Pinpoint the cell where the given text exists, returning its (x, y) midpoint coordinate. 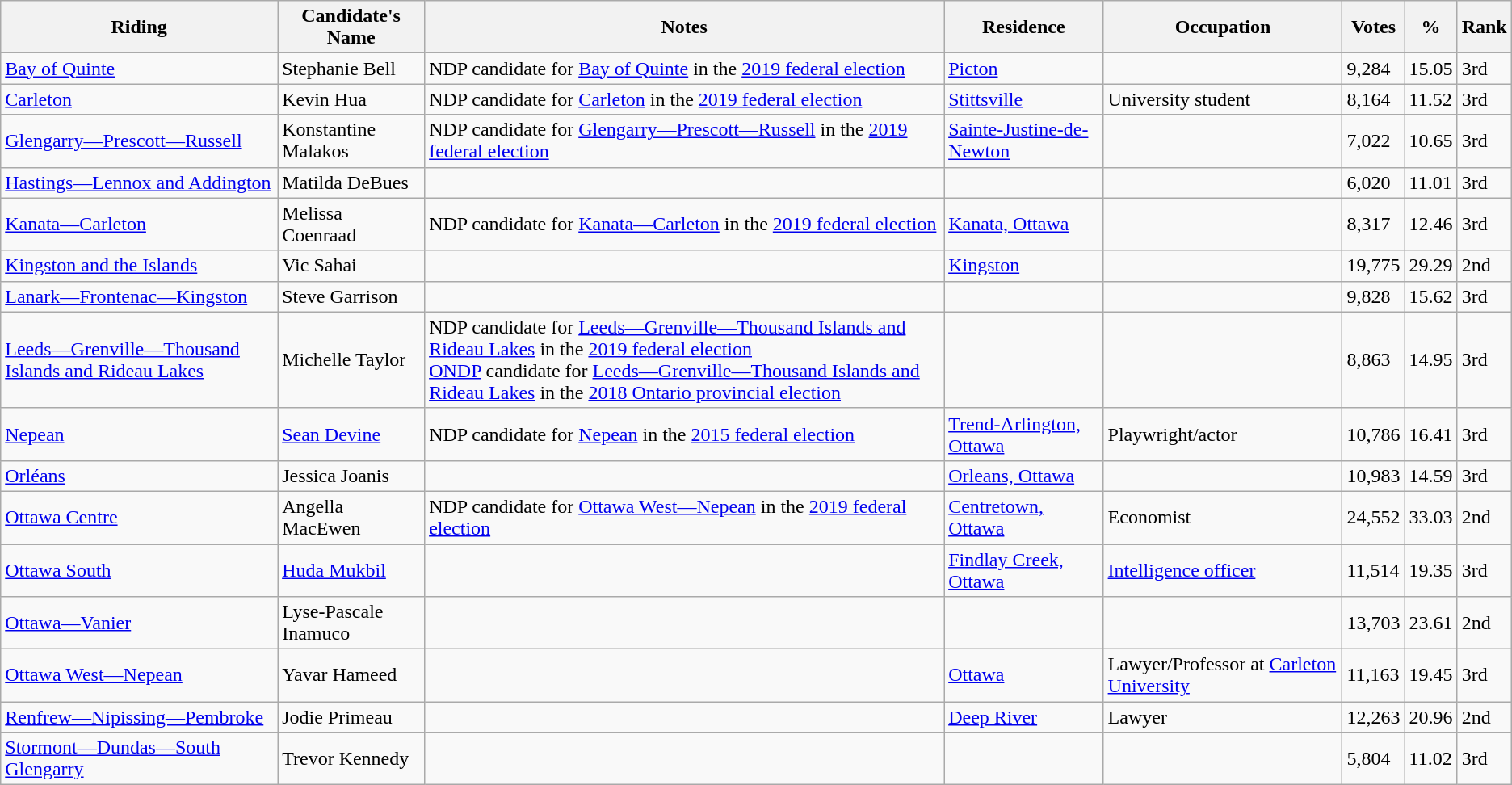
Trevor Kennedy (351, 759)
Trend-Arlington, Ottawa (1024, 434)
Ottawa West—Nepean (139, 675)
20.96 (1431, 717)
12,263 (1373, 717)
15.05 (1431, 69)
23.61 (1431, 623)
8,164 (1373, 99)
24,552 (1373, 517)
Stormont—Dundas—South Glengarry (139, 759)
Stephanie Bell (351, 69)
Angella MacEwen (351, 517)
33.03 (1431, 517)
14.95 (1431, 360)
Stittsville (1024, 99)
Lanark—Frontenac—Kingston (139, 296)
Huda Mukbil (351, 570)
8,863 (1373, 360)
11,163 (1373, 675)
Kingston and the Islands (139, 266)
16.41 (1431, 434)
Yavar Hameed (351, 675)
19.45 (1431, 675)
Centretown, Ottawa (1024, 517)
Kingston (1024, 266)
Leeds—Grenville—Thousand Islands and Rideau Lakes (139, 360)
Findlay Creek, Ottawa (1024, 570)
Jodie Primeau (351, 717)
Lawyer (1223, 717)
14.59 (1431, 476)
NDP candidate for Nepean in the 2015 federal election (685, 434)
Notes (685, 27)
Hastings—Lennox and Addington (139, 183)
15.62 (1431, 296)
Lawyer/Professor at Carleton University (1223, 675)
9,828 (1373, 296)
Kanata—Carleton (139, 225)
Bay of Quinte (139, 69)
7,022 (1373, 141)
19.35 (1431, 570)
Picton (1024, 69)
11,514 (1373, 570)
10,786 (1373, 434)
Candidate's Name (351, 27)
11.01 (1431, 183)
University student (1223, 99)
Carleton (139, 99)
Economist (1223, 517)
Sean Devine (351, 434)
Ottawa—Vanier (139, 623)
Steve Garrison (351, 296)
Konstantine Malakos (351, 141)
NDP candidate for Ottawa West—Nepean in the 2019 federal election (685, 517)
Deep River (1024, 717)
NDP candidate for Bay of Quinte in the 2019 federal election (685, 69)
19,775 (1373, 266)
NDP candidate for Carleton in the 2019 federal election (685, 99)
Renfrew—Nipissing—Pembroke (139, 717)
11.52 (1431, 99)
13,703 (1373, 623)
12.46 (1431, 225)
Occupation (1223, 27)
Intelligence officer (1223, 570)
Sainte-Justine-de-Newton (1024, 141)
% (1431, 27)
Melissa Coenraad (351, 225)
10,983 (1373, 476)
Matilda DeBues (351, 183)
Jessica Joanis (351, 476)
Kevin Hua (351, 99)
Votes (1373, 27)
Glengarry—Prescott—Russell (139, 141)
NDP candidate for Kanata—Carleton in the 2019 federal election (685, 225)
NDP candidate for Glengarry—Prescott—Russell in the 2019 federal election (685, 141)
Ottawa South (139, 570)
Vic Sahai (351, 266)
Lyse-Pascale Inamuco (351, 623)
Kanata, Ottawa (1024, 225)
Orleans, Ottawa (1024, 476)
Orléans (139, 476)
Nepean (139, 434)
10.65 (1431, 141)
9,284 (1373, 69)
Ottawa Centre (139, 517)
Riding (139, 27)
29.29 (1431, 266)
Playwright/actor (1223, 434)
Ottawa (1024, 675)
6,020 (1373, 183)
5,804 (1373, 759)
Rank (1485, 27)
Residence (1024, 27)
11.02 (1431, 759)
8,317 (1373, 225)
Michelle Taylor (351, 360)
